Locate the cell with the specified text and output its (x, y) center coordinate. 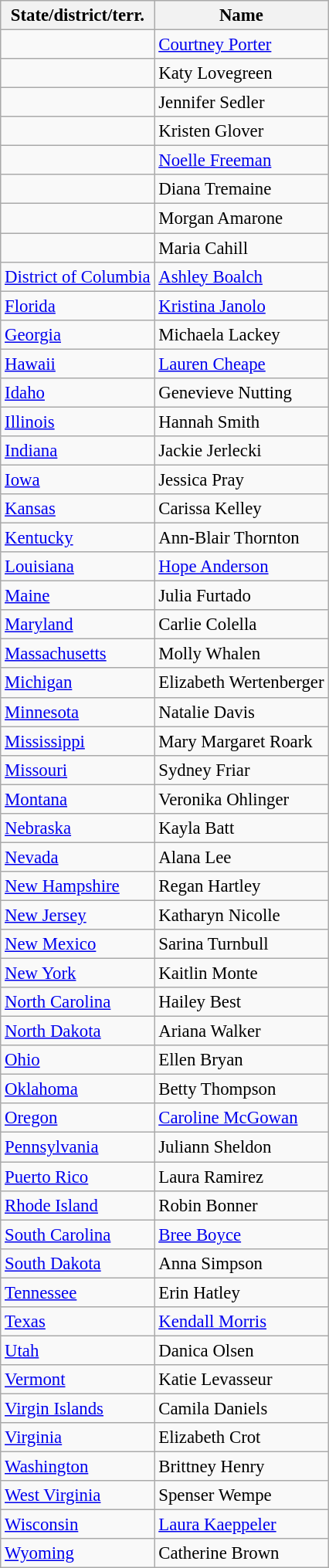
Genevieve Nutting (241, 393)
Illinois (77, 422)
Mississippi (77, 741)
Sarina Turnbull (241, 944)
Oklahoma (77, 1089)
Caroline McGowan (241, 1119)
Erin Hatley (241, 1292)
State/district/terr. (77, 15)
Iowa (77, 479)
Hannah Smith (241, 422)
Massachusetts (77, 654)
Kristina Janolo (241, 306)
Maryland (77, 625)
Veronika Ohlinger (241, 799)
Noelle Freeman (241, 161)
New York (77, 974)
Betty Thompson (241, 1089)
Spenser Wempe (241, 1495)
Kayla Batt (241, 828)
Vermont (77, 1380)
Diana Tremaine (241, 189)
Molly Whalen (241, 654)
Minnesota (77, 712)
Camila Daniels (241, 1408)
Indiana (77, 451)
Kaitlin Monte (241, 974)
Virgin Islands (77, 1408)
Missouri (77, 770)
Georgia (77, 334)
Jessica Pray (241, 479)
Montana (77, 799)
Hawaii (77, 364)
Ellen Bryan (241, 1060)
Lauren Cheape (241, 364)
Courtney Porter (241, 45)
Oregon (77, 1119)
Elizabeth Crot (241, 1438)
New Mexico (77, 944)
Bree Boyce (241, 1234)
Laura Ramirez (241, 1177)
Carissa Kelley (241, 509)
Danica Olsen (241, 1350)
South Carolina (77, 1234)
West Virginia (77, 1495)
Laura Kaeppeler (241, 1525)
Ann-Blair Thornton (241, 538)
Ohio (77, 1060)
Nebraska (77, 828)
Virginia (77, 1438)
Brittney Henry (241, 1467)
Julia Furtado (241, 596)
Robin Bonner (241, 1205)
New Hampshire (77, 886)
Wisconsin (77, 1525)
Katie Levasseur (241, 1380)
Pennsylvania (77, 1147)
Utah (77, 1350)
South Dakota (77, 1263)
Hailey Best (241, 1002)
Nevada (77, 857)
Kansas (77, 509)
Florida (77, 306)
Michigan (77, 683)
North Dakota (77, 1031)
Katharyn Nicolle (241, 915)
Texas (77, 1322)
District of Columbia (77, 276)
Mary Margaret Roark (241, 741)
Ashley Boalch (241, 276)
Jennifer Sedler (241, 103)
Elizabeth Wertenberger (241, 683)
Kentucky (77, 538)
Juliann Sheldon (241, 1147)
Michaela Lackey (241, 334)
Idaho (77, 393)
Carlie Colella (241, 625)
Natalie Davis (241, 712)
Anna Simpson (241, 1263)
Name (241, 15)
Morgan Amarone (241, 218)
Washington (77, 1467)
New Jersey (77, 915)
North Carolina (77, 1002)
Rhode Island (77, 1205)
Jackie Jerlecki (241, 451)
Catherine Brown (241, 1553)
Maine (77, 596)
Louisiana (77, 567)
Alana Lee (241, 857)
Wyoming (77, 1553)
Puerto Rico (77, 1177)
Hope Anderson (241, 567)
Sydney Friar (241, 770)
Kristen Glover (241, 131)
Ariana Walker (241, 1031)
Kendall Morris (241, 1322)
Tennessee (77, 1292)
Katy Lovegreen (241, 73)
Maria Cahill (241, 248)
Regan Hartley (241, 886)
